Return the (x, y) coordinate for the center point of the cell that contains the specified text.  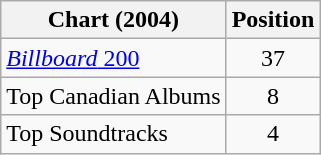
Position (273, 20)
Billboard 200 (114, 58)
Chart (2004) (114, 20)
8 (273, 96)
37 (273, 58)
Top Soundtracks (114, 134)
Top Canadian Albums (114, 96)
4 (273, 134)
